Pinpoint the cell where the given text exists, returning its [x, y] midpoint coordinate. 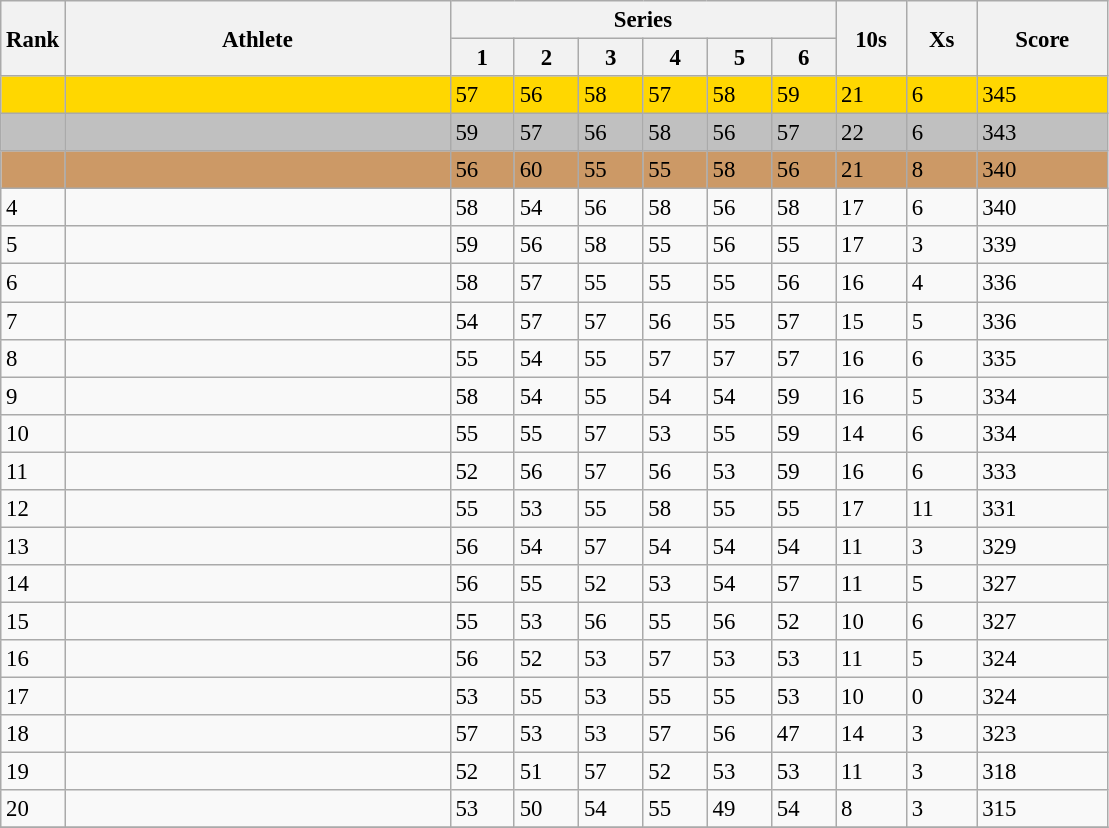
49 [739, 809]
20 [33, 809]
7 [33, 321]
Series [643, 20]
343 [1042, 133]
1 [482, 58]
47 [803, 734]
329 [1042, 546]
51 [546, 772]
Rank [33, 38]
0 [942, 697]
2 [546, 58]
Athlete [258, 38]
315 [1042, 809]
10s [872, 38]
333 [1042, 471]
331 [1042, 509]
50 [546, 809]
60 [546, 170]
13 [33, 546]
18 [33, 734]
323 [1042, 734]
335 [1042, 358]
12 [33, 509]
9 [33, 396]
345 [1042, 95]
339 [1042, 245]
Score [1042, 38]
Xs [942, 38]
19 [33, 772]
318 [1042, 772]
22 [872, 133]
